Output the [x, y] coordinate of the center of the cell containing the given text.  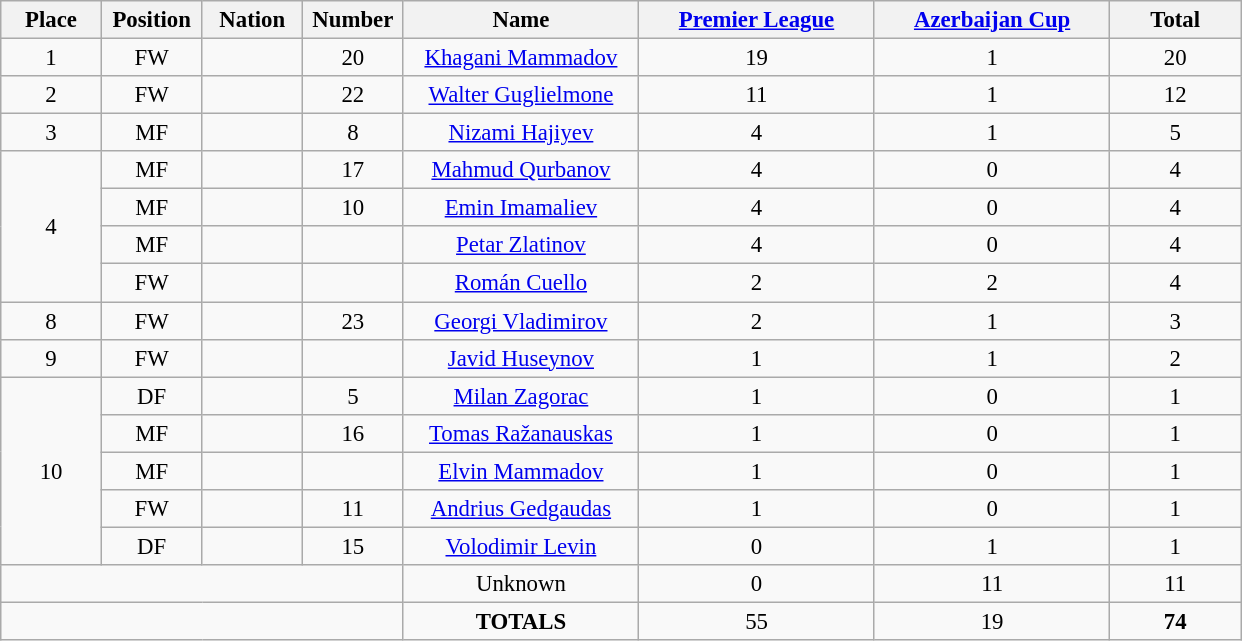
Nation [252, 20]
Mahmud Qurbanov [521, 170]
22 [354, 95]
Tomas Ražanauskas [521, 433]
Number [354, 20]
TOTALS [521, 621]
Román Cuello [521, 283]
Javid Huseynov [521, 358]
Walter Guglielmone [521, 95]
Premier League [757, 20]
Volodimir Levin [521, 546]
Elvin Mammadov [521, 471]
Azerbaijan Cup [992, 20]
74 [1176, 621]
Emin Imamaliev [521, 208]
15 [354, 546]
12 [1176, 95]
Georgi Vladimirov [521, 321]
Khagani Mammadov [521, 58]
Petar Zlatinov [521, 245]
Total [1176, 20]
16 [354, 433]
Position [152, 20]
17 [354, 170]
9 [52, 358]
23 [354, 321]
Unknown [521, 584]
Andrius Gedgaudas [521, 509]
Milan Zagorac [521, 396]
55 [757, 621]
Name [521, 20]
Nizami Hajiyev [521, 133]
Place [52, 20]
